Determine the (X, Y) coordinate at the center of the cell enclosing the given text.  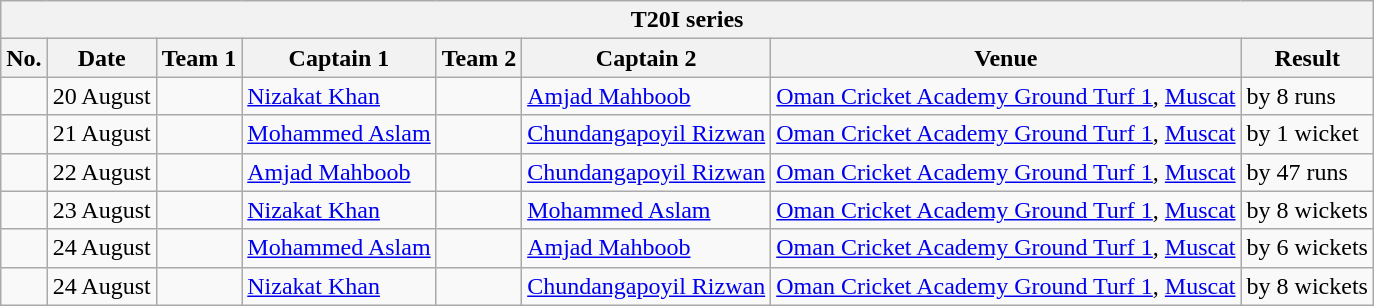
Captain 2 (646, 58)
20 August (102, 96)
Venue (1006, 58)
by 6 wickets (1307, 248)
Date (102, 58)
Result (1307, 58)
T20I series (688, 20)
22 August (102, 172)
No. (24, 58)
Team 2 (479, 58)
21 August (102, 134)
Team 1 (199, 58)
23 August (102, 210)
Captain 1 (339, 58)
by 8 runs (1307, 96)
by 1 wicket (1307, 134)
by 47 runs (1307, 172)
